Return [x, y] of the center of cell containing provided text 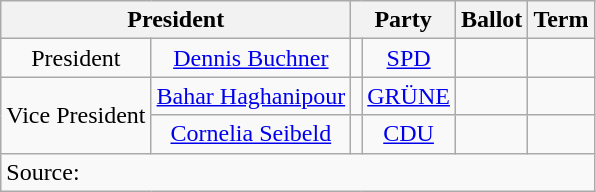
Term [561, 20]
GRÜNE [409, 96]
Cornelia Seibeld [251, 134]
Source: [298, 172]
Ballot [491, 20]
Bahar Haghanipour [251, 96]
CDU [409, 134]
Vice President [76, 115]
Dennis Buchner [251, 58]
Party [404, 20]
SPD [409, 58]
